Capture the cell that displays the provided text and extract its (x, y) central coordinate. 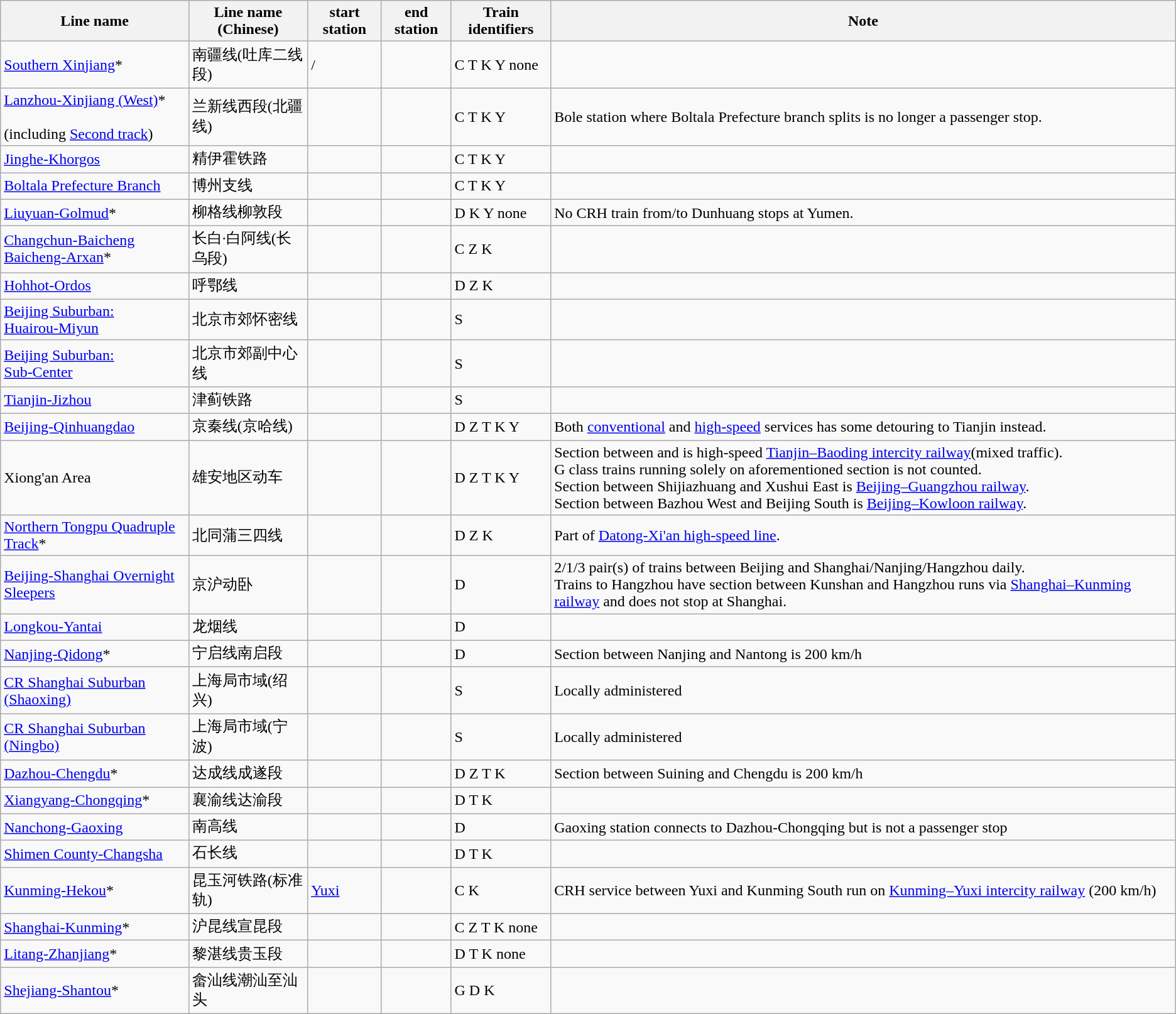
C T K Y none (501, 65)
Shejiang-Shantou* (95, 990)
CRH service between Yuxi and Kunming South run on Kunming–Yuxi intercity railway (200 km/h) (863, 890)
Xiong'an Area (95, 477)
Dazhou-Chengdu* (95, 774)
兰新线西段(北疆线) (248, 117)
沪昆线宣昆段 (248, 927)
昆玉河铁路(标准轨) (248, 890)
Boltala Prefecture Branch (95, 186)
Line name (95, 21)
Yuxi (345, 890)
Beijing-Shanghai Overnight Sleepers (95, 585)
D T K none (501, 954)
C Z T K none (501, 927)
Beijing Suburban:Huairou-Miyun (95, 319)
Liuyuan-Golmud* (95, 212)
雄安地区动车 (248, 477)
Both conventional and high-speed services has some detouring to Tianjin instead. (863, 427)
Shimen County-Changsha (95, 854)
Xiangyang-Chongqing* (95, 800)
D K Y none (501, 212)
Longkou-Yantai (95, 627)
Beijing-Qinhuangdao (95, 427)
/ (345, 65)
Nanchong-Gaoxing (95, 827)
Bole station where Boltala Prefecture branch splits is no longer a passenger stop. (863, 117)
柳格线柳敦段 (248, 212)
畲汕线潮汕至汕头 (248, 990)
start station (345, 21)
北京市郊副中心线 (248, 363)
Litang-Zhanjiang* (95, 954)
CR Shanghai Suburban (Shaoxing) (95, 690)
宁启线南启段 (248, 653)
龙烟线 (248, 627)
长白·白阿线(长乌段) (248, 249)
Jinghe-Khorgos (95, 160)
南疆线(吐库二线段) (248, 65)
南高线 (248, 827)
Tianjin-Jizhou (95, 400)
达成线成遂段 (248, 774)
Southern Xinjiang* (95, 65)
G D K (501, 990)
北同蒲三四线 (248, 535)
京秦线(京哈线) (248, 427)
Section between Nanjing and Nantong is 200 km/h (863, 653)
Note (863, 21)
Beijing Suburban:Sub-Center (95, 363)
上海局市域(宁波) (248, 737)
Hohhot-Ordos (95, 286)
C K (501, 890)
京沪动卧 (248, 585)
津蓟铁路 (248, 400)
Northern Tongpu Quadruple Track* (95, 535)
CR Shanghai Suburban (Ningbo) (95, 737)
北京市郊怀密线 (248, 319)
Gaoxing station connects to Dazhou-Chongqing but is not a passenger stop (863, 827)
精伊霍铁路 (248, 160)
呼鄂线 (248, 286)
博州支线 (248, 186)
end station (416, 21)
黎湛线贵玉段 (248, 954)
襄渝线达渝段 (248, 800)
石长线 (248, 854)
Shanghai-Kunming* (95, 927)
No CRH train from/to Dunhuang stops at Yumen. (863, 212)
D Z T K (501, 774)
Lanzhou-Xinjiang (West)*(including Second track) (95, 117)
Train identifiers (501, 21)
上海局市域(绍兴) (248, 690)
Part of Datong-Xi'an high-speed line. (863, 535)
Nanjing-Qidong* (95, 653)
Changchun-BaichengBaicheng-Arxan* (95, 249)
Line name(Chinese) (248, 21)
C Z K (501, 249)
Section between Suining and Chengdu is 200 km/h (863, 774)
Kunming-Hekou* (95, 890)
